Search for the cell housing the specified text and yield its (X, Y) center coordinate. 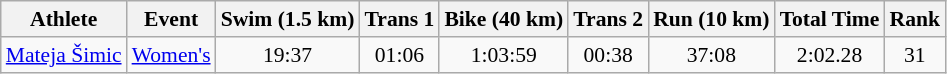
Trans 1 (399, 19)
37:08 (711, 55)
1:03:59 (504, 55)
Swim (1.5 km) (288, 19)
2:02.28 (830, 55)
Mateja Šimic (64, 55)
00:38 (608, 55)
Bike (40 km) (504, 19)
19:37 (288, 55)
Event (172, 19)
01:06 (399, 55)
Total Time (830, 19)
Run (10 km) (711, 19)
31 (914, 55)
Rank (914, 19)
Trans 2 (608, 19)
Women's (172, 55)
Athlete (64, 19)
